Capture the cell that displays the provided text and extract its (X, Y) central coordinate. 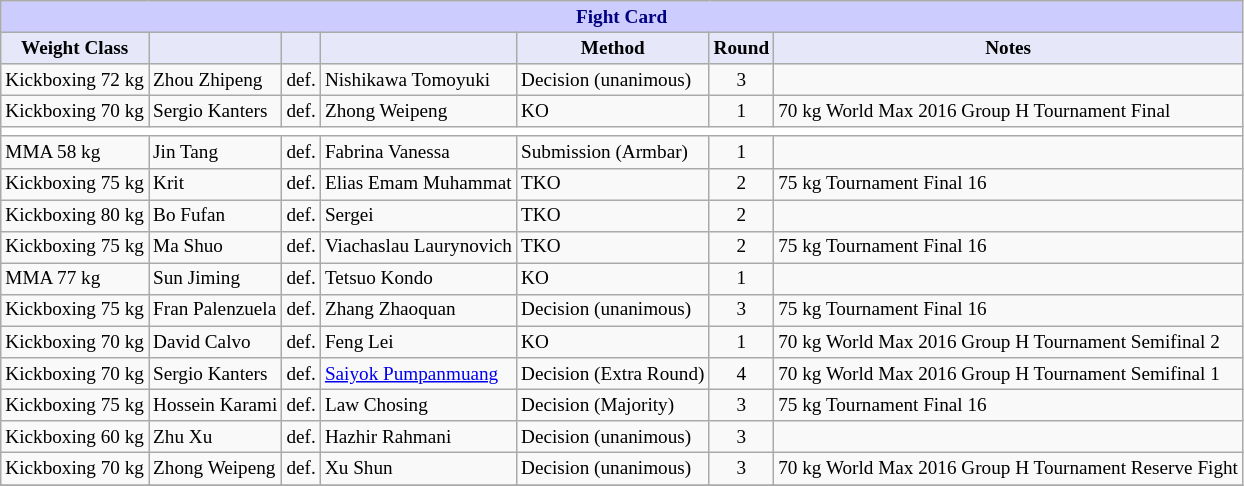
Decision (Extra Round) (612, 374)
Notes (1008, 48)
Krit (216, 184)
MMA 77 kg (75, 279)
Zhang Zhaoquan (418, 310)
Fran Palenzuela (216, 310)
Viachaslau Laurynovich (418, 247)
Kickboxing 80 kg (75, 216)
Hossein Karami (216, 405)
Kickboxing 60 kg (75, 437)
Ma Shuo (216, 247)
Nishikawa Tomoyuki (418, 80)
70 kg World Max 2016 Group H Tournament Reserve Fight (1008, 469)
Sun Jiming (216, 279)
Law Chosing (418, 405)
70 kg World Max 2016 Group H Tournament Semifinal 2 (1008, 342)
Elias Emam Muhammat (418, 184)
Bo Fufan (216, 216)
Kickboxing 72 kg (75, 80)
Fight Card (622, 17)
Submission (Armbar) (612, 152)
Method (612, 48)
Sergei (418, 216)
4 (742, 374)
Fabrina Vanessa (418, 152)
Xu Shun (418, 469)
Zhu Xu (216, 437)
Tetsuo Kondo (418, 279)
David Calvo (216, 342)
Jin Tang (216, 152)
Hazhir Rahmani (418, 437)
Zhou Zhipeng (216, 80)
MMA 58 kg (75, 152)
Round (742, 48)
70 kg World Max 2016 Group H Tournament Final (1008, 111)
Weight Class (75, 48)
Saiyok Pumpanmuang (418, 374)
Decision (Majority) (612, 405)
70 kg World Max 2016 Group H Tournament Semifinal 1 (1008, 374)
Feng Lei (418, 342)
